Scan for the cell matching the given text and deliver its (x, y) coordinate at center. 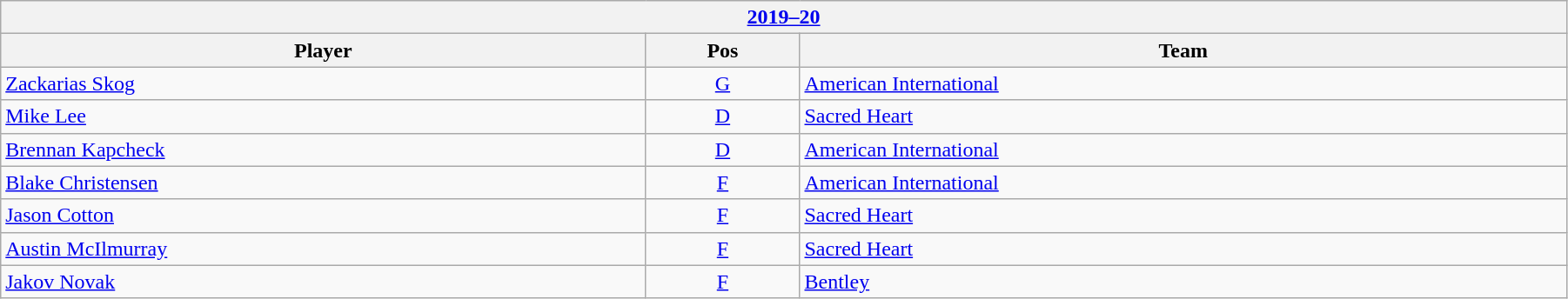
Jakov Novak (324, 282)
G (722, 83)
2019–20 (784, 17)
Brennan Kapcheck (324, 149)
Zackarias Skog (324, 83)
Blake Christensen (324, 183)
Bentley (1183, 282)
Pos (722, 50)
Player (324, 50)
Mike Lee (324, 116)
Team (1183, 50)
Austin McIlmurray (324, 249)
Jason Cotton (324, 216)
